Capture the cell that displays the provided text and extract its (x, y) central coordinate. 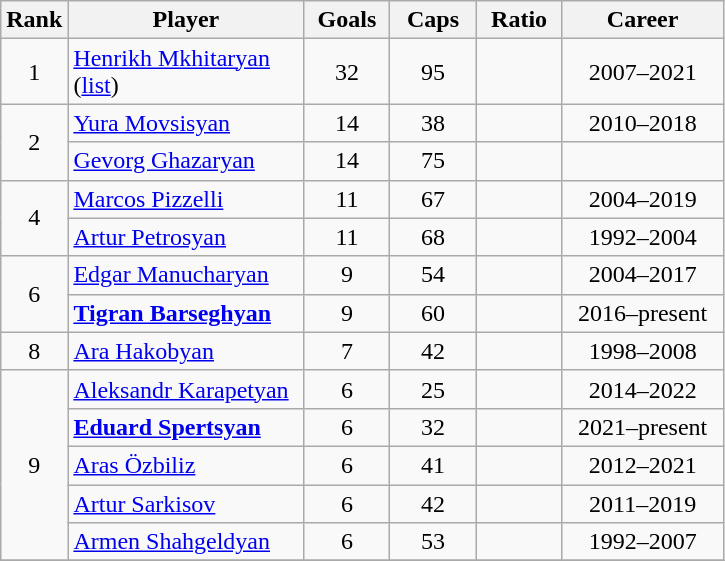
38 (433, 123)
Caps (433, 20)
Rank (34, 20)
2004–2017 (642, 275)
41 (433, 465)
Yura Movsisyan (186, 123)
Career (642, 20)
54 (433, 275)
Armen Shahgeldyan (186, 542)
Edgar Manucharyan (186, 275)
Player (186, 20)
Ratio (519, 20)
68 (433, 237)
Gevorg Ghazaryan (186, 161)
2011–2019 (642, 503)
Aras Özbiliz (186, 465)
2007–2021 (642, 72)
1992–2007 (642, 542)
Henrikh Mkhitaryan (list) (186, 72)
2016–present (642, 313)
75 (433, 161)
2004–2019 (642, 199)
2014–2022 (642, 389)
Eduard Spertsyan (186, 427)
4 (34, 218)
53 (433, 542)
25 (433, 389)
Artur Petrosyan (186, 237)
60 (433, 313)
67 (433, 199)
Tigran Barseghyan (186, 313)
Goals (347, 20)
1992–2004 (642, 237)
2021–present (642, 427)
2012–2021 (642, 465)
2010–2018 (642, 123)
Aleksandr Karapetyan (186, 389)
2 (34, 142)
Marcos Pizzelli (186, 199)
1998–2008 (642, 351)
1 (34, 72)
7 (347, 351)
8 (34, 351)
95 (433, 72)
Ara Hakobyan (186, 351)
Artur Sarkisov (186, 503)
